Provide the (x, y) coordinate of the cell's center where the given text is located.  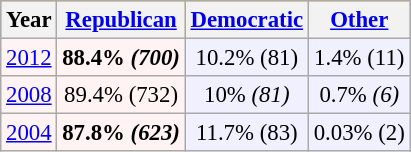
1.4% (11) (359, 58)
Year (29, 20)
10% (81) (246, 95)
0.03% (2) (359, 133)
89.4% (732) (121, 95)
Democratic (246, 20)
11.7% (83) (246, 133)
Republican (121, 20)
88.4% (700) (121, 58)
2004 (29, 133)
0.7% (6) (359, 95)
87.8% (623) (121, 133)
Other (359, 20)
10.2% (81) (246, 58)
2008 (29, 95)
2012 (29, 58)
